Output the (X, Y) coordinate of the center of the cell containing the given text.  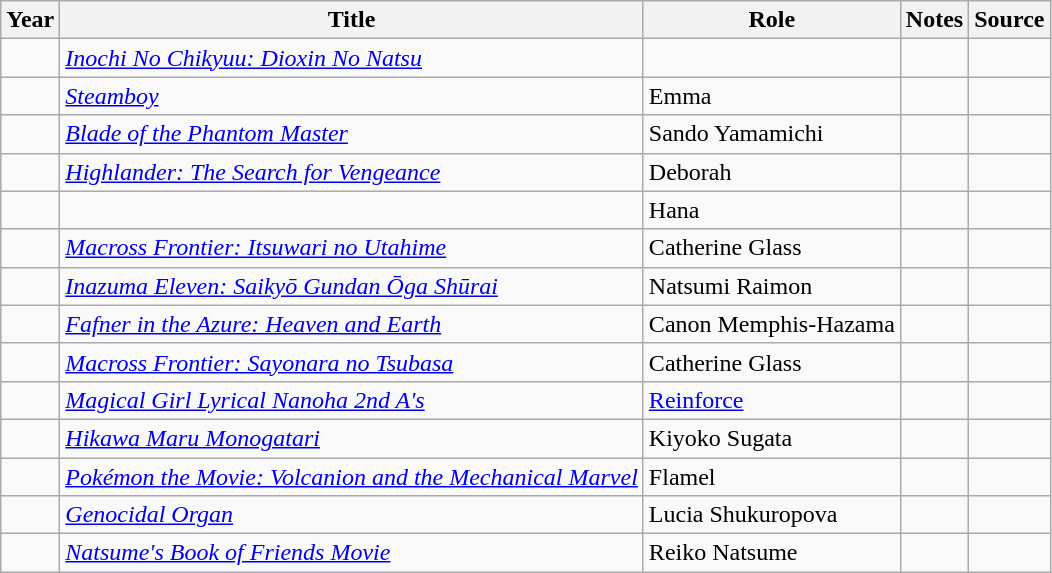
Deborah (772, 172)
Reiko Natsume (772, 553)
Emma (772, 96)
Title (352, 20)
Notes (934, 20)
Source (1010, 20)
Inazuma Eleven: Saikyō Gundan Ōga Shūrai (352, 286)
Canon Memphis-Hazama (772, 324)
Year (30, 20)
Highlander: The Search for Vengeance (352, 172)
Natsume's Book of Friends Movie (352, 553)
Macross Frontier: Sayonara no Tsubasa (352, 362)
Hana (772, 210)
Blade of the Phantom Master (352, 134)
Magical Girl Lyrical Nanoha 2nd A's (352, 400)
Pokémon the Movie: Volcanion and the Mechanical Marvel (352, 477)
Kiyoko Sugata (772, 438)
Sando Yamamichi (772, 134)
Natsumi Raimon (772, 286)
Flamel (772, 477)
Hikawa Maru Monogatari (352, 438)
Reinforce (772, 400)
Macross Frontier: Itsuwari no Utahime (352, 248)
Genocidal Organ (352, 515)
Lucia Shukuropova (772, 515)
Fafner in the Azure: Heaven and Earth (352, 324)
Role (772, 20)
Inochi No Chikyuu: Dioxin No Natsu (352, 58)
Steamboy (352, 96)
